Detect which cell encompasses the target text, then output its [X, Y] center coordinate. 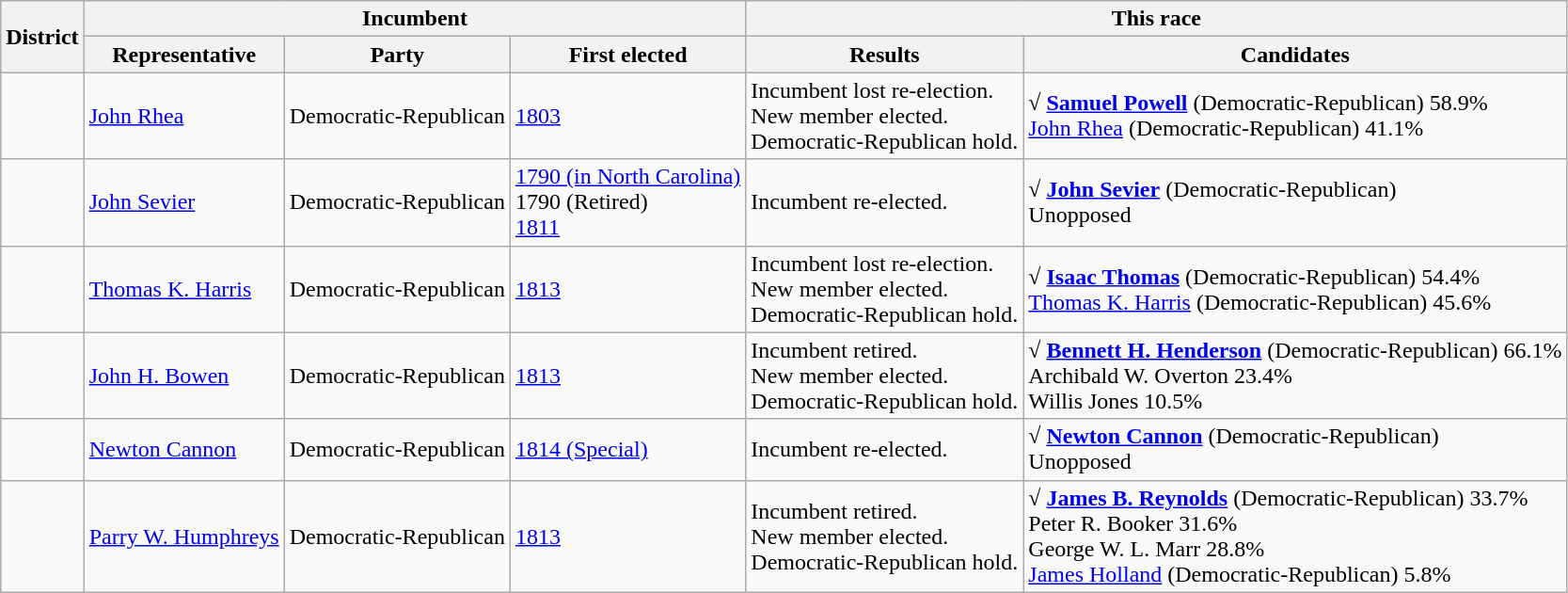
Candidates [1295, 55]
√ Newton Cannon (Democratic-Republican)Unopposed [1295, 450]
Thomas K. Harris [184, 289]
√ James B. Reynolds (Democratic-Republican) 33.7%Peter R. Booker 31.6%George W. L. Marr 28.8%James Holland (Democratic-Republican) 5.8% [1295, 537]
District [42, 37]
This race [1157, 19]
1814 (Special) [627, 450]
1790 (in North Carolina)1790 (Retired)1811 [627, 202]
√ John Sevier (Democratic-Republican)Unopposed [1295, 202]
√ Isaac Thomas (Democratic-Republican) 54.4%Thomas K. Harris (Democratic-Republican) 45.6% [1295, 289]
Incumbent [415, 19]
Results [884, 55]
√ Bennett H. Henderson (Democratic-Republican) 66.1%Archibald W. Overton 23.4%Willis Jones 10.5% [1295, 376]
Representative [184, 55]
Newton Cannon [184, 450]
√ Samuel Powell (Democratic-Republican) 58.9%John Rhea (Democratic-Republican) 41.1% [1295, 116]
Party [397, 55]
First elected [627, 55]
1803 [627, 116]
Parry W. Humphreys [184, 537]
John H. Bowen [184, 376]
John Rhea [184, 116]
John Sevier [184, 202]
